Identify which cell holds the provided text, then report its [x, y] central coordinate. 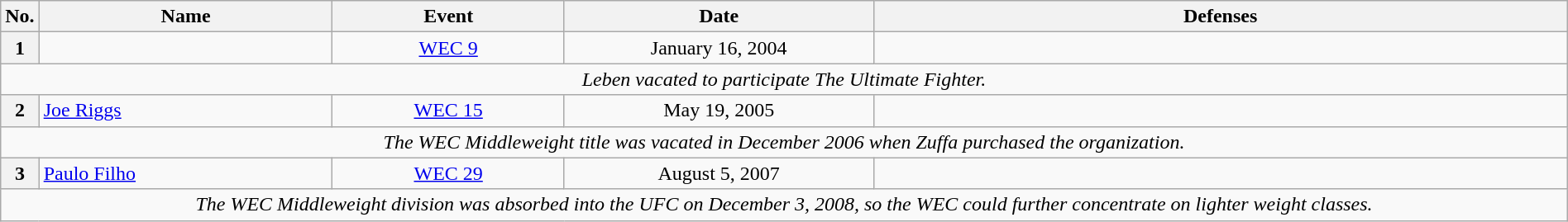
May 19, 2005 [719, 111]
Date [719, 17]
2 [20, 111]
Joe Riggs [185, 111]
WEC 9 [448, 48]
The WEC Middleweight division was absorbed into the UFC on December 3, 2008, so the WEC could further concentrate on lighter weight classes. [784, 205]
WEC 15 [448, 111]
No. [20, 17]
Leben vacated to participate The Ultimate Fighter. [784, 79]
1 [20, 48]
Name [185, 17]
Paulo Filho [185, 173]
January 16, 2004 [719, 48]
3 [20, 173]
The WEC Middleweight title was vacated in December 2006 when Zuffa purchased the organization. [784, 142]
WEC 29 [448, 173]
Defenses [1221, 17]
August 5, 2007 [719, 173]
Event [448, 17]
